Extract the [X, Y] coordinate from the center of the cell holding the provided text.  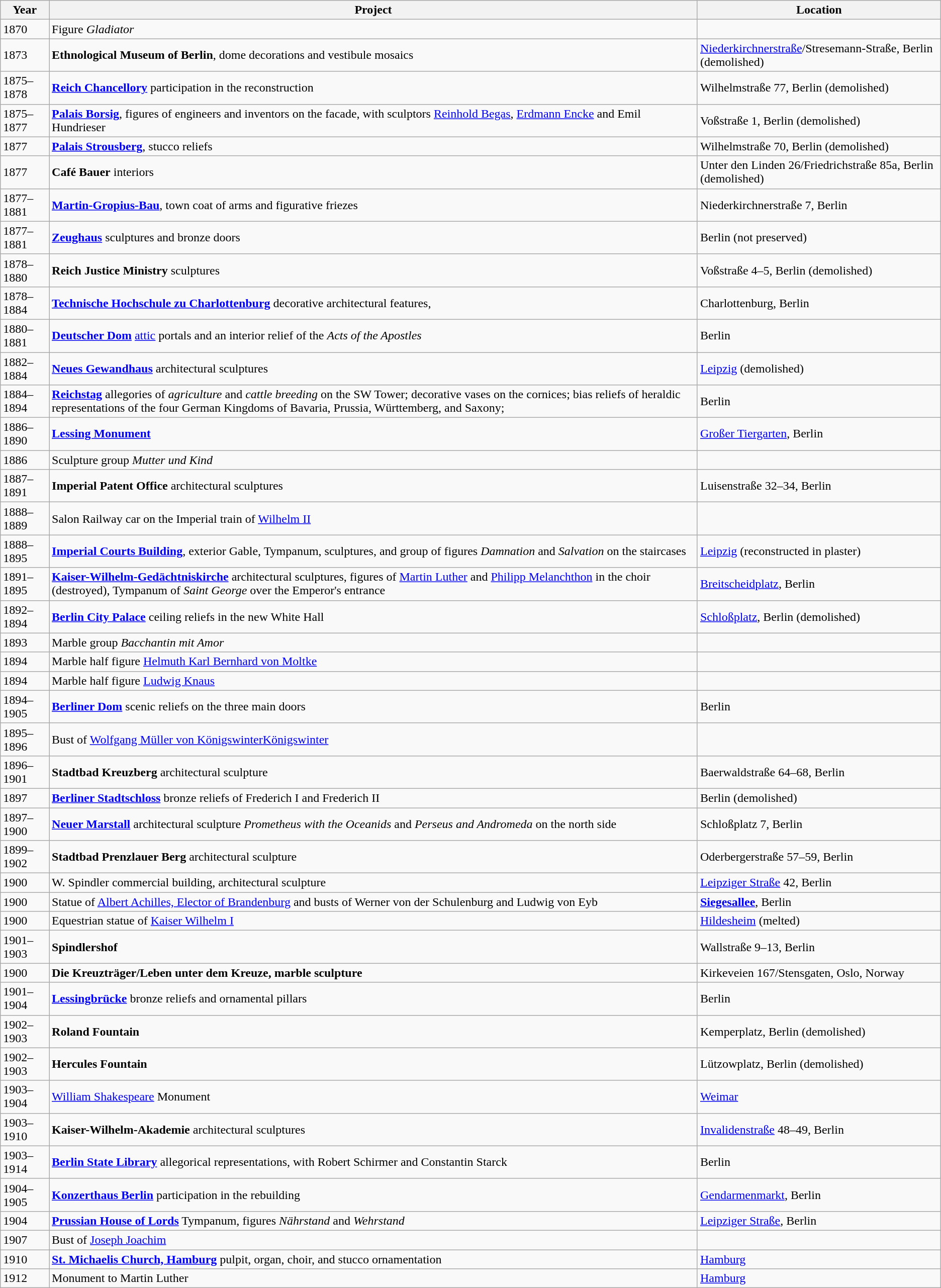
Project [373, 10]
1907 [25, 1240]
Kaiser-Wilhelm-Akademie architectural sculptures [373, 1129]
Café Bauer interiors [373, 172]
1878–1884 [25, 303]
Leipziger Straße, Berlin [819, 1221]
Zeughaus sculptures and bronze doors [373, 237]
Lessingbrücke bronze reliefs and ornamental pillars [373, 998]
Berliner Stadtschloss bronze reliefs of Frederich I and Frederich II [373, 798]
Stadtbad Kreuzberg architectural sculpture [373, 772]
Breitscheidplatz, Berlin [819, 584]
1893 [25, 642]
1901–1904 [25, 998]
Ethnological Museum of Berlin, dome decorations and vestibule mosaics [373, 55]
Baerwaldstraße 64–68, Berlin [819, 772]
St. Michaelis Church, Hamburg pulpit, organ, choir, and stucco ornamentation [373, 1259]
1899–1902 [25, 857]
1882–1884 [25, 368]
Wilhelmstraße 70, Berlin (demolished) [819, 146]
Martin-Gropius-Bau, town coat of arms and figurative friezes [373, 205]
Oderbergerstraße 57–59, Berlin [819, 857]
Technische Hochschule zu Charlottenburg decorative architectural features, [373, 303]
Location [819, 10]
William Shakespeare Monument [373, 1097]
1884–1894 [25, 401]
Palais Borsig, figures of engineers and inventors on the facade, with sculptors Reinhold Begas, Erdmann Encke and Emil Hundrieser [373, 121]
Unter den Linden 26/Friedrichstraße 85a, Berlin (demolished) [819, 172]
Deutscher Dom attic portals and an interior relief of the Acts of the Apostles [373, 336]
Voßstraße 1, Berlin (demolished) [819, 121]
Kirkeveien 167/Stensgaten, Oslo, Norway [819, 973]
1886 [25, 460]
Schloßplatz 7, Berlin [819, 823]
Schloßplatz, Berlin (demolished) [819, 616]
1888–1889 [25, 519]
Berlin (demolished) [819, 798]
1875–1877 [25, 121]
1875–1878 [25, 87]
Leipzig (reconstructed in plaster) [819, 551]
Marble half figure Ludwig Knaus [373, 681]
Reich Justice Ministry sculptures [373, 270]
Neuer Marstall architectural sculpture Prometheus with the Oceanids and Perseus and Andromeda on the north side [373, 823]
1892–1894 [25, 616]
1886–1890 [25, 434]
Equestrian statue of Kaiser Wilhelm I [373, 921]
Konzerthaus Berlin participation in the rebuilding [373, 1194]
1903–1914 [25, 1162]
Salon Railway car on the Imperial train of Wilhelm II [373, 519]
1894–1905 [25, 707]
Figure Gladiator [373, 29]
Invalidenstraße 48–49, Berlin [819, 1129]
1904–1905 [25, 1194]
Berlin (not preserved) [819, 237]
Die Kreuzträger/Leben unter dem Kreuze, marble sculpture [373, 973]
Voßstraße 4–5, Berlin (demolished) [819, 270]
1888–1895 [25, 551]
1910 [25, 1259]
Year [25, 10]
Berlin City Palace ceiling reliefs in the new White Hall [373, 616]
Hercules Fountain [373, 1064]
1897–1900 [25, 823]
Monument to Martin Luther [373, 1278]
1870 [25, 29]
Kemperplatz, Berlin (demolished) [819, 1032]
Berliner Dom scenic reliefs on the three main doors [373, 707]
Marble group Bacchantin mit Amor [373, 642]
Imperial Courts Building, exterior Gable, Tympanum, sculptures, and group of figures Damnation and Salvation on the staircases [373, 551]
Hildesheim (melted) [819, 921]
W. Spindler commercial building, architectural sculpture [373, 883]
1895–1896 [25, 739]
1912 [25, 1278]
1878–1880 [25, 270]
Bust of Joseph Joachim [373, 1240]
Palais Strousberg, stucco reliefs [373, 146]
Wallstraße 9–13, Berlin [819, 947]
Niederkirchnerstraße 7, Berlin [819, 205]
Berlin State Library allegorical representations, with Robert Schirmer and Constantin Starck [373, 1162]
Großer Tiergarten, Berlin [819, 434]
1897 [25, 798]
Charlottenburg, Berlin [819, 303]
1880–1881 [25, 336]
Leipzig (demolished) [819, 368]
Marble half figure Helmuth Karl Bernhard von Moltke [373, 662]
1901–1903 [25, 947]
Bust of Wolfgang Müller von KönigswinterKönigswinter [373, 739]
Leipziger Straße 42, Berlin [819, 883]
Statue of Albert Achilles, Elector of Brandenburg and busts of Werner von der Schulenburg and Ludwig von Eyb [373, 902]
Neues Gewandhaus architectural sculptures [373, 368]
Wilhelmstraße 77, Berlin (demolished) [819, 87]
Roland Fountain [373, 1032]
Luisenstraße 32–34, Berlin [819, 486]
Imperial Patent Office architectural sculptures [373, 486]
1904 [25, 1221]
Stadtbad Prenzlauer Berg architectural sculpture [373, 857]
Reich Chancellory participation in the reconstruction [373, 87]
1873 [25, 55]
Siegesallee, Berlin [819, 902]
1903–1910 [25, 1129]
Lützowplatz, Berlin (demolished) [819, 1064]
Sculpture group Mutter und Kind [373, 460]
1887–1891 [25, 486]
Niederkirchnerstraße/Stresemann-Straße, Berlin (demolished) [819, 55]
Gendarmenmarkt, Berlin [819, 1194]
1896–1901 [25, 772]
Prussian House of Lords Tympanum, figures Nährstand and Wehrstand [373, 1221]
Lessing Monument [373, 434]
1903–1904 [25, 1097]
Spindlershof [373, 947]
Weimar [819, 1097]
1891–1895 [25, 584]
